Pinpoint the cell where the given text exists, returning its (X, Y) midpoint coordinate. 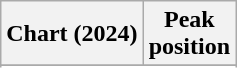
Peakposition (189, 34)
Chart (2024) (72, 34)
